From the cell containing the given text, extract its center point as [x, y] coordinate. 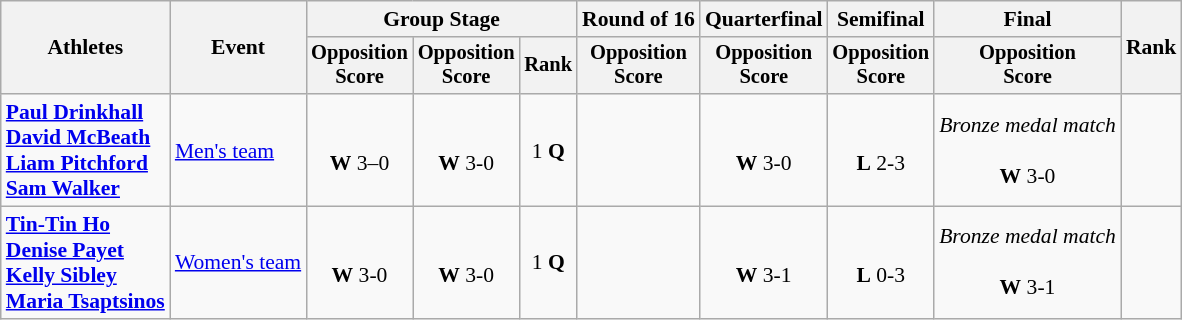
Quarterfinal [764, 19]
Final [1028, 19]
Event [238, 48]
Round of 16 [638, 19]
Women's team [238, 263]
L 0-3 [882, 263]
W 3-1 [764, 263]
L 2-3 [882, 150]
Group Stage [442, 19]
Bronze medal matchW 3-0 [1028, 150]
Men's team [238, 150]
Paul DrinkhallDavid McBeathLiam PitchfordSam Walker [86, 150]
Semifinal [882, 19]
Athletes [86, 48]
Bronze medal matchW 3-1 [1028, 263]
W 3–0 [360, 150]
Tin-Tin HoDenise PayetKelly SibleyMaria Tsaptsinos [86, 263]
